Find where the given text appears and provide that cell's center as [X, Y] coordinate. 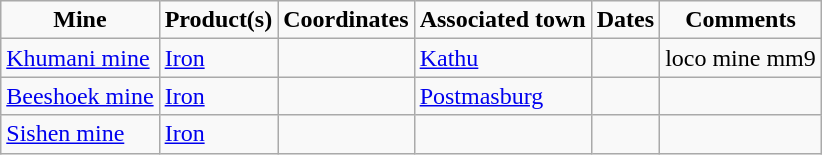
Mine [80, 20]
Coordinates [346, 20]
Comments [741, 20]
Beeshoek mine [80, 96]
Kathu [502, 58]
Khumani mine [80, 58]
Postmasburg [502, 96]
Product(s) [218, 20]
loco mine mm9 [741, 58]
Sishen mine [80, 134]
Dates [625, 20]
Associated town [502, 20]
